From the cell containing the given text, extract its center point as [X, Y] coordinate. 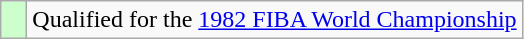
Qualified for the 1982 FIBA World Championship [274, 20]
